Detect which cell encompasses the target text, then output its (X, Y) center coordinate. 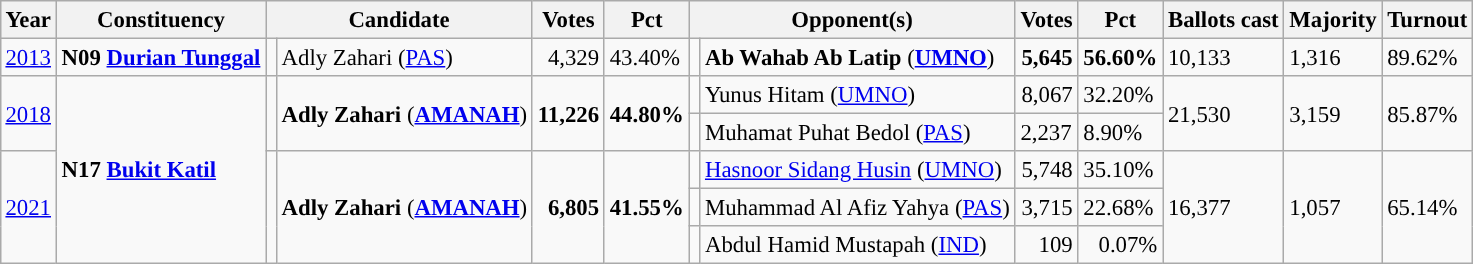
10,133 (1224, 57)
1,316 (1333, 57)
35.10% (1120, 170)
44.80% (646, 114)
32.20% (1120, 95)
22.68% (1120, 208)
Muhamat Puhat Bedol (PAS) (858, 133)
Yunus Hitam (UMNO) (858, 95)
Majority (1333, 20)
Abdul Hamid Mustapah (IND) (858, 245)
1,057 (1333, 208)
3,715 (1046, 208)
3,159 (1333, 114)
Year (28, 20)
N17 Bukit Katil (160, 170)
Ballots cast (1224, 20)
2018 (28, 114)
5,645 (1046, 57)
2013 (28, 57)
109 (1046, 245)
41.55% (646, 208)
Ab Wahab Ab Latip (UMNO) (858, 57)
11,226 (568, 114)
5,748 (1046, 170)
43.40% (646, 57)
85.87% (1428, 114)
Constituency (160, 20)
2021 (28, 208)
Turnout (1428, 20)
65.14% (1428, 208)
Candidate (400, 20)
Muhammad Al Afiz Yahya (PAS) (858, 208)
6,805 (568, 208)
21,530 (1224, 114)
8,067 (1046, 95)
N09 Durian Tunggal (160, 57)
2,237 (1046, 133)
56.60% (1120, 57)
4,329 (568, 57)
Adly Zahari (PAS) (404, 57)
8.90% (1120, 133)
Hasnoor Sidang Husin (UMNO) (858, 170)
Opponent(s) (852, 20)
0.07% (1120, 245)
89.62% (1428, 57)
16,377 (1224, 208)
